From the cell containing the given text, extract its center point as [X, Y] coordinate. 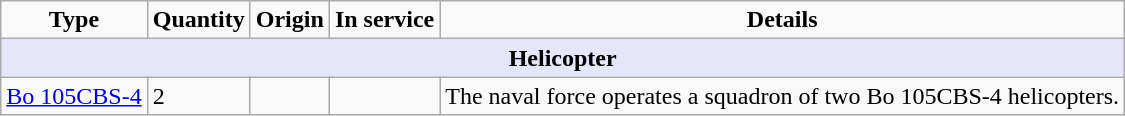
The naval force operates a squadron of two Bo 105CBS-4 helicopters. [782, 96]
Origin [290, 20]
Quantity [198, 20]
Type [74, 20]
Bo 105CBS-4 [74, 96]
2 [198, 96]
Helicopter [563, 58]
Details [782, 20]
In service [384, 20]
